Provide the [X, Y] coordinate of the cell's center where the given text is located.  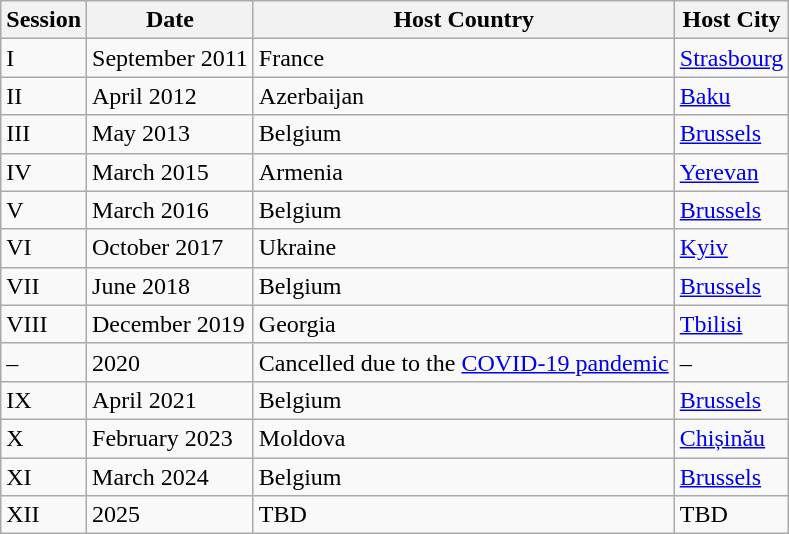
2020 [170, 362]
V [44, 210]
Session [44, 20]
Azerbaijan [464, 96]
Moldova [464, 438]
Host City [732, 20]
Baku [732, 96]
March 2015 [170, 172]
X [44, 438]
March 2024 [170, 477]
February 2023 [170, 438]
Ukraine [464, 248]
April 2012 [170, 96]
I [44, 58]
December 2019 [170, 324]
Armenia [464, 172]
Tbilisi [732, 324]
XI [44, 477]
Georgia [464, 324]
Date [170, 20]
September 2011 [170, 58]
France [464, 58]
VIII [44, 324]
IV [44, 172]
III [44, 134]
2025 [170, 515]
XII [44, 515]
VII [44, 286]
II [44, 96]
April 2021 [170, 400]
October 2017 [170, 248]
Kyiv [732, 248]
June 2018 [170, 286]
Strasbourg [732, 58]
VI [44, 248]
Chișinău [732, 438]
March 2016 [170, 210]
May 2013 [170, 134]
Host Country [464, 20]
Cancelled due to the COVID-19 pandemic [464, 362]
Yerevan [732, 172]
IX [44, 400]
